Scan for the cell matching the given text and deliver its (x, y) coordinate at center. 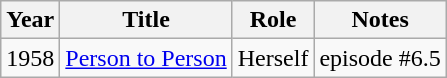
Role (273, 20)
Person to Person (146, 58)
1958 (30, 58)
Title (146, 20)
Year (30, 20)
Herself (273, 58)
episode #6.5 (380, 58)
Notes (380, 20)
